Identify which cell holds the provided text, then report its (X, Y) central coordinate. 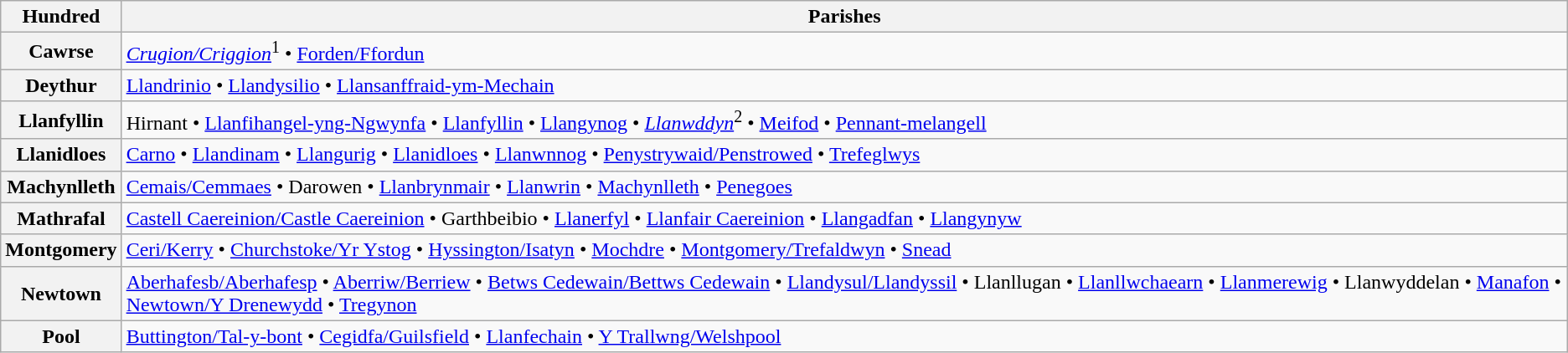
Cawrse (61, 52)
Llandrinio • Llandysilio • Llansanffraid-ym-Mechain (844, 85)
Crugion/Criggion1 • Forden/Ffordun (844, 52)
Mathrafal (61, 218)
Ceri/Kerry • Churchstoke/Yr Ystog • Hyssington/Isatyn • Mochdre • Montgomery/Trefaldwyn • Snead (844, 250)
Llanfyllin (61, 120)
Llanidloes (61, 155)
Pool (61, 336)
Machynlleth (61, 187)
Montgomery (61, 250)
Hundred (61, 17)
Carno • Llandinam • Llangurig • Llanidloes • Llanwnnog • Penystrywaid/Penstrowed • Trefeglwys (844, 155)
Cemais/Cemmaes • Darowen • Llanbrynmair • Llanwrin • Machynlleth • Penegoes (844, 187)
Parishes (844, 17)
Buttington/Tal-y-bont • Cegidfa/Guilsfield • Llanfechain • Y Trallwng/Welshpool (844, 336)
Deythur (61, 85)
Hirnant • Llanfihangel-yng-Ngwynfa • Llanfyllin • Llangynog • Llanwddyn2 • Meifod • Pennant-melangell (844, 120)
Newtown (61, 293)
Castell Caereinion/Castle Caereinion • Garthbeibio • Llanerfyl • Llanfair Caereinion • Llangadfan • Llangynyw (844, 218)
